Find where the given text appears and provide that cell's center as (X, Y) coordinate. 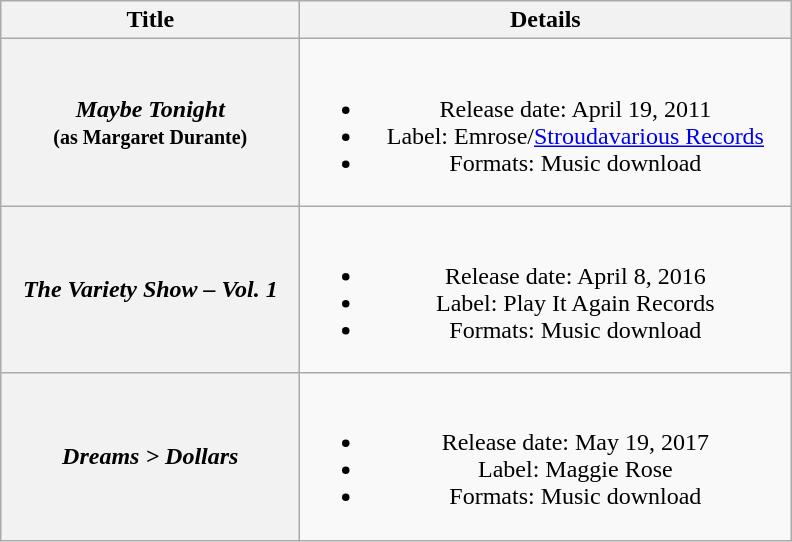
Maybe Tonight(as Margaret Durante) (150, 122)
Release date: May 19, 2017Label: Maggie RoseFormats: Music download (546, 456)
Release date: April 19, 2011Label: Emrose/Stroudavarious RecordsFormats: Music download (546, 122)
Dreams > Dollars (150, 456)
The Variety Show – Vol. 1 (150, 290)
Release date: April 8, 2016Label: Play It Again RecordsFormats: Music download (546, 290)
Title (150, 20)
Details (546, 20)
